For the text-containing cell, return its midpoint in (x, y) coordinate format. 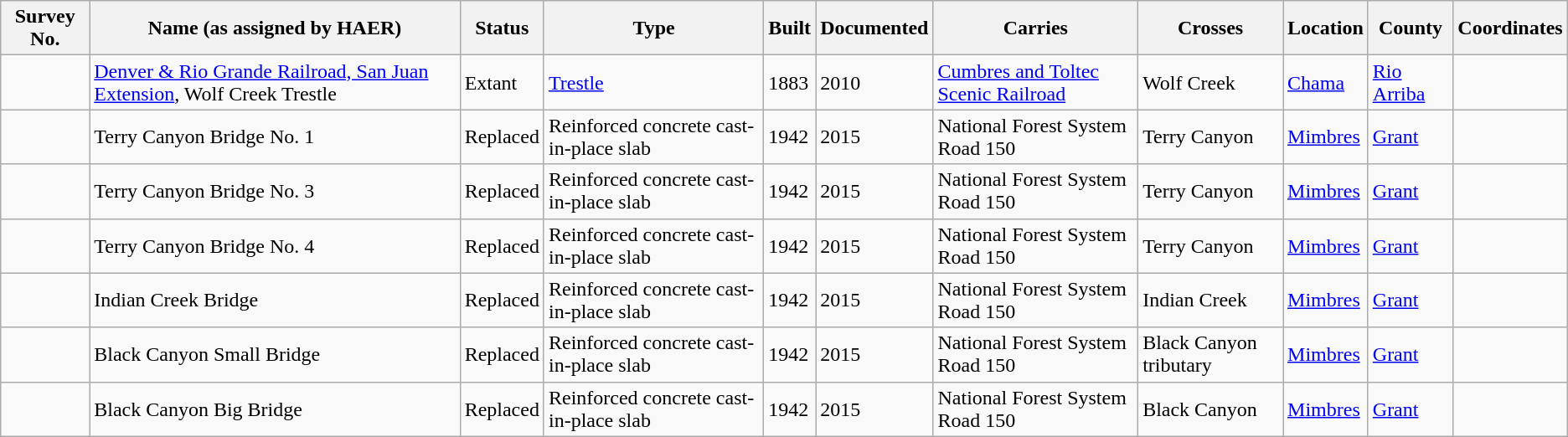
Black Canyon Small Bridge (275, 355)
Crosses (1211, 28)
Built (790, 28)
Black Canyon Big Bridge (275, 409)
Chama (1326, 82)
County (1411, 28)
Terry Canyon Bridge No. 4 (275, 246)
Terry Canyon Bridge No. 1 (275, 137)
Rio Arriba (1411, 82)
1883 (790, 82)
Denver & Rio Grande Railroad, San Juan Extension, Wolf Creek Trestle (275, 82)
Type (653, 28)
Status (502, 28)
Documented (874, 28)
Indian Creek (1211, 300)
Terry Canyon Bridge No. 3 (275, 191)
Black Canyon (1211, 409)
Cumbres and Toltec Scenic Railroad (1035, 82)
Location (1326, 28)
Coordinates (1510, 28)
2010 (874, 82)
Trestle (653, 82)
Indian Creek Bridge (275, 300)
Black Canyon tributary (1211, 355)
Carries (1035, 28)
Wolf Creek (1211, 82)
Name (as assigned by HAER) (275, 28)
Survey No. (45, 28)
Extant (502, 82)
